Identify which cell holds the provided text, then report its [x, y] central coordinate. 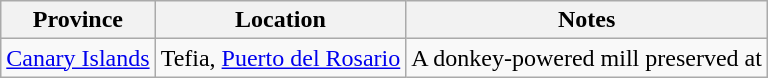
Province [78, 20]
A donkey-powered mill preserved at [587, 58]
Canary Islands [78, 58]
Location [280, 20]
Tefia, Puerto del Rosario [280, 58]
Notes [587, 20]
